Locate the cell with the specified text and output its [x, y] center coordinate. 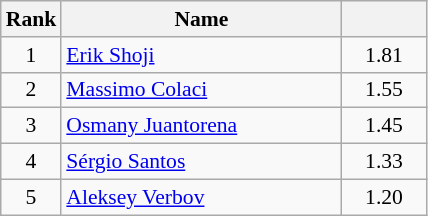
1.33 [384, 162]
Sérgio Santos [201, 162]
1.45 [384, 126]
Rank [32, 19]
1.55 [384, 90]
Osmany Juantorena [201, 126]
5 [32, 197]
1.20 [384, 197]
Erik Shoji [201, 55]
4 [32, 162]
Name [201, 19]
2 [32, 90]
Massimo Colaci [201, 90]
1.81 [384, 55]
Aleksey Verbov [201, 197]
3 [32, 126]
1 [32, 55]
